Scan for the cell matching the given text and deliver its [X, Y] coordinate at center. 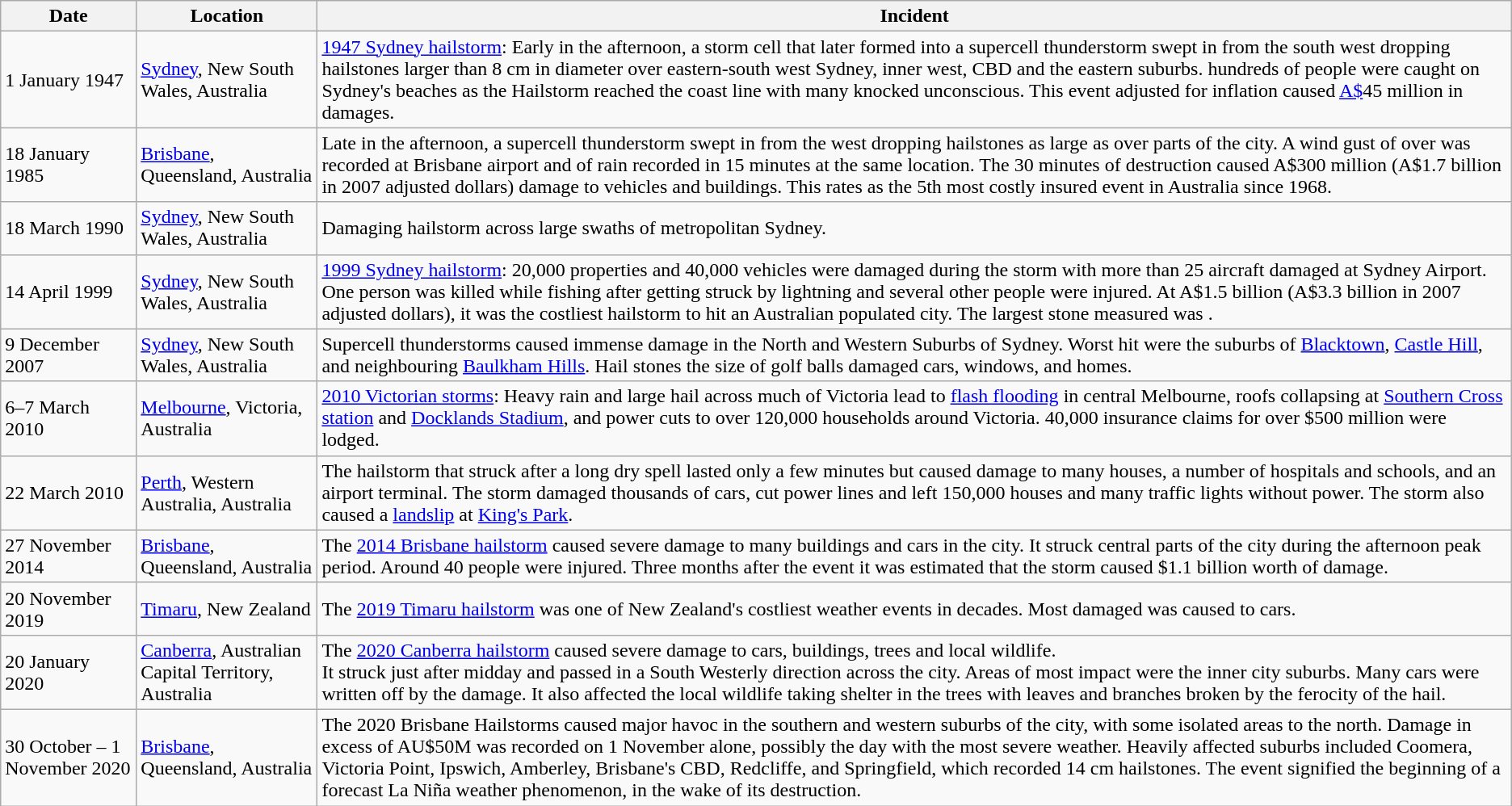
18 March 1990 [69, 228]
Perth, Western Australia, Australia [227, 493]
Location [227, 16]
Incident [914, 16]
Canberra, Australian Capital Territory, Australia [227, 672]
6–7 March 2010 [69, 418]
18 January 1985 [69, 165]
20 January 2020 [69, 672]
14 April 1999 [69, 292]
Melbourne, Victoria, Australia [227, 418]
9 December 2007 [69, 355]
Damaging hailstorm across large swaths of metropolitan Sydney. [914, 228]
20 November 2019 [69, 609]
1 January 1947 [69, 79]
22 March 2010 [69, 493]
30 October – 1 November 2020 [69, 758]
27 November 2014 [69, 556]
Date [69, 16]
Timaru, New Zealand [227, 609]
The 2019 Timaru hailstorm was one of New Zealand's costliest weather events in decades. Most damaged was caused to cars. [914, 609]
